Provide the [X, Y] coordinate of the cell's center where the given text is located.  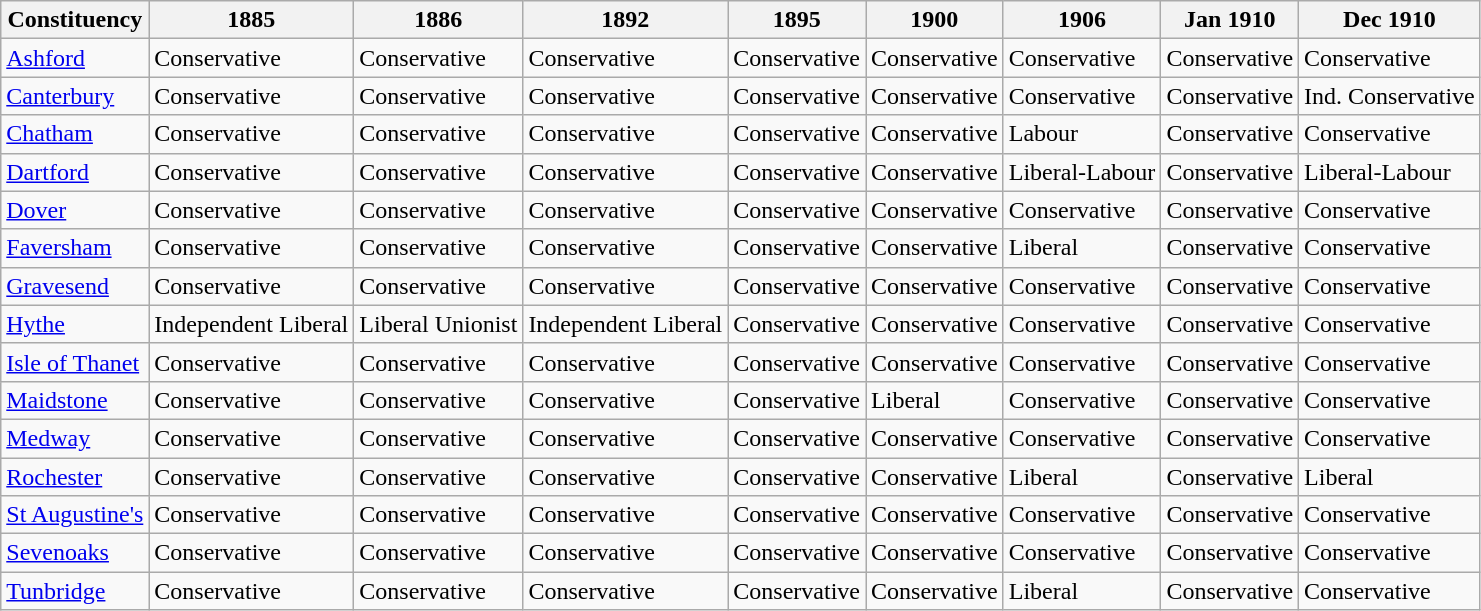
St Augustine's [75, 515]
Gravesend [75, 286]
1885 [252, 20]
Ashford [75, 58]
Liberal Unionist [438, 324]
Hythe [75, 324]
Dover [75, 210]
Medway [75, 438]
1886 [438, 20]
Canterbury [75, 96]
Jan 1910 [1230, 20]
Faversham [75, 248]
1895 [797, 20]
1892 [626, 20]
Dartford [75, 172]
1906 [1082, 20]
Dec 1910 [1390, 20]
Maidstone [75, 400]
Rochester [75, 477]
Tunbridge [75, 591]
Labour [1082, 134]
Constituency [75, 20]
Chatham [75, 134]
1900 [935, 20]
Isle of Thanet [75, 362]
Ind. Conservative [1390, 96]
Sevenoaks [75, 553]
